Find where the given text appears and provide that cell's center as (x, y) coordinate. 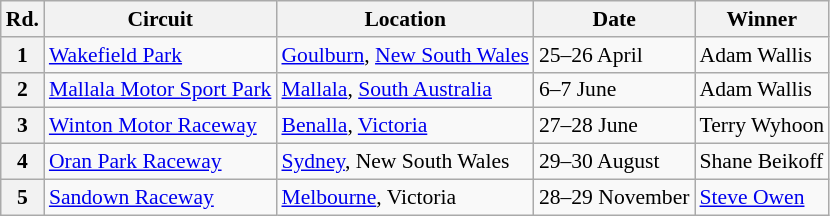
Steve Owen (762, 197)
Terry Wyhoon (762, 126)
6–7 June (614, 90)
Winner (762, 19)
Mallala, South Australia (404, 90)
Goulburn, New South Wales (404, 55)
4 (22, 162)
Winton Motor Raceway (160, 126)
Wakefield Park (160, 55)
3 (22, 126)
Benalla, Victoria (404, 126)
Mallala Motor Sport Park (160, 90)
Oran Park Raceway (160, 162)
25–26 April (614, 55)
29–30 August (614, 162)
Sydney, New South Wales (404, 162)
2 (22, 90)
Shane Beikoff (762, 162)
27–28 June (614, 126)
Circuit (160, 19)
28–29 November (614, 197)
Melbourne, Victoria (404, 197)
Rd. (22, 19)
Sandown Raceway (160, 197)
Location (404, 19)
Date (614, 19)
1 (22, 55)
5 (22, 197)
